From the cell containing the given text, extract its center point as [X, Y] coordinate. 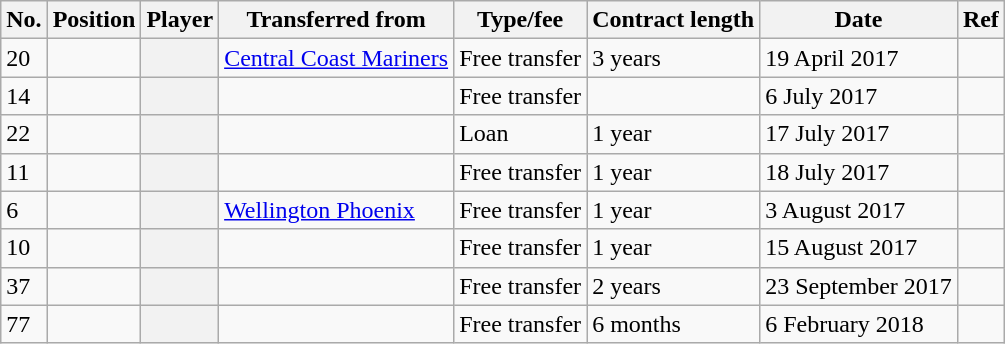
11 [24, 172]
20 [24, 58]
Transferred from [336, 20]
17 July 2017 [859, 134]
Date [859, 20]
19 April 2017 [859, 58]
2 years [674, 286]
18 July 2017 [859, 172]
Central Coast Mariners [336, 58]
Loan [520, 134]
23 September 2017 [859, 286]
6 [24, 210]
77 [24, 324]
37 [24, 286]
6 July 2017 [859, 96]
6 February 2018 [859, 324]
3 August 2017 [859, 210]
Wellington Phoenix [336, 210]
Player [180, 20]
Contract length [674, 20]
3 years [674, 58]
Type/fee [520, 20]
Position [94, 20]
10 [24, 248]
14 [24, 96]
22 [24, 134]
Ref [980, 20]
No. [24, 20]
15 August 2017 [859, 248]
6 months [674, 324]
